Identify which cell holds the provided text, then report its [x, y] central coordinate. 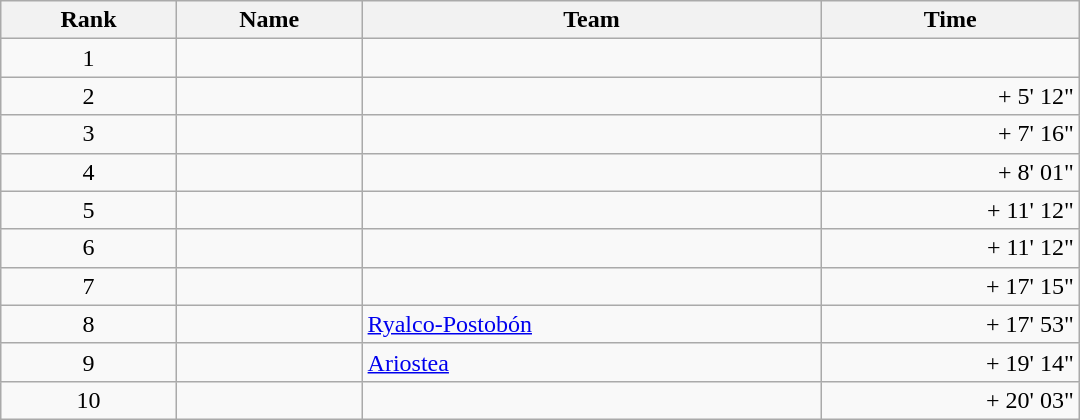
1 [89, 58]
9 [89, 362]
Ryalco-Postobón [592, 324]
Time [950, 20]
4 [89, 172]
2 [89, 96]
10 [89, 400]
3 [89, 134]
5 [89, 210]
8 [89, 324]
+ 7' 16" [950, 134]
7 [89, 286]
+ 20' 03" [950, 400]
6 [89, 248]
+ 5' 12" [950, 96]
+ 8' 01" [950, 172]
Rank [89, 20]
Name [269, 20]
+ 19' 14" [950, 362]
+ 17' 53" [950, 324]
Team [592, 20]
Ariostea [592, 362]
+ 17' 15" [950, 286]
